Provide the [x, y] coordinate of the cell's center where the given text is located.  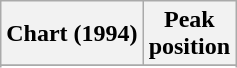
Peakposition [189, 34]
Chart (1994) [72, 34]
